For the text-containing cell, return its midpoint in [X, Y] coordinate format. 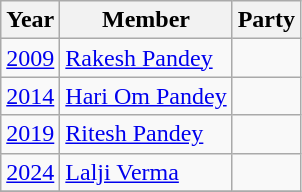
2019 [30, 134]
Hari Om Pandey [146, 96]
Member [146, 20]
Lalji Verma [146, 172]
2024 [30, 172]
2014 [30, 96]
Ritesh Pandey [146, 134]
Rakesh Pandey [146, 58]
Year [30, 20]
2009 [30, 58]
Party [266, 20]
